Detect which cell encompasses the target text, then output its (X, Y) center coordinate. 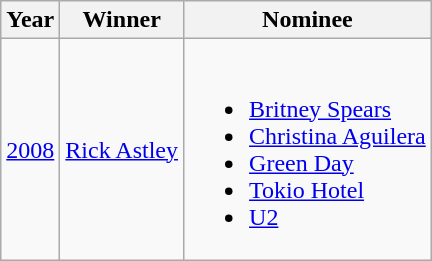
Britney SpearsChristina AguileraGreen DayTokio HotelU2 (308, 150)
2008 (30, 150)
Year (30, 20)
Nominee (308, 20)
Rick Astley (122, 150)
Winner (122, 20)
